Provide the [x, y] coordinate of the cell's center where the given text is located.  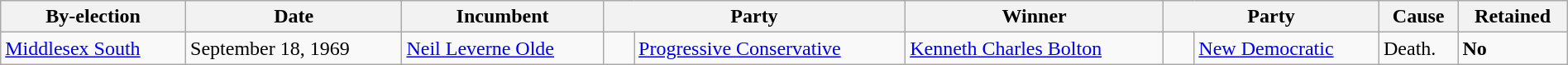
September 18, 1969 [294, 48]
Kenneth Charles Bolton [1035, 48]
By-election [93, 17]
Cause [1417, 17]
Middlesex South [93, 48]
New Democratic [1287, 48]
Progressive Conservative [770, 48]
Neil Leverne Olde [503, 48]
Retained [1513, 17]
Date [294, 17]
Death. [1417, 48]
Incumbent [503, 17]
Winner [1035, 17]
No [1513, 48]
